Search for the cell housing the specified text and yield its [X, Y] center coordinate. 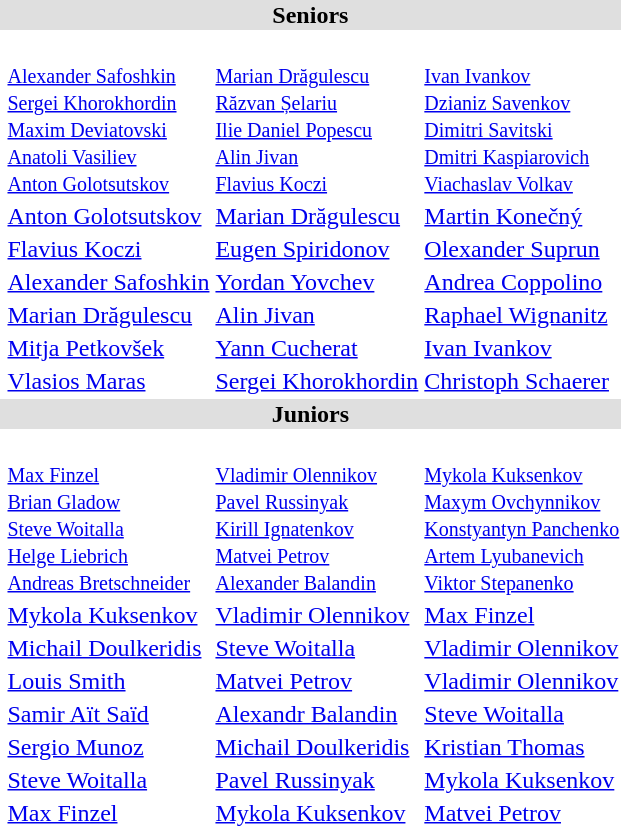
Pavel Russinyak [317, 780]
Max Finzel [522, 615]
Yordan Yovchev [317, 282]
Flavius Koczi [108, 249]
Mitja Petkovšek [108, 348]
Alin Jivan [317, 315]
Alexander Safoshkin [108, 282]
Yann Cucherat [317, 348]
Max FinzelBrian GladowSteve WoitallaHelge LiebrichAndreas Bretschneider [108, 514]
Christoph Schaerer [522, 381]
Marian DrăgulescuRăzvan ȘelariuIlie Daniel PopescuAlin JivanFlavius Koczi [317, 116]
Louis Smith [108, 681]
Ivan Ivankov [522, 348]
Samir Aït Saïd [108, 714]
Juniors [310, 414]
Vlasios Maras [108, 381]
Martin Konečný [522, 216]
Alexander SafoshkinSergei KhorokhordinMaxim DeviatovskiAnatoli VasilievAnton Golotsutskov [108, 116]
Ivan IvankovDzianiz SavenkovDimitri SavitskiDmitri KaspiarovichViachaslav Volkav [522, 116]
Matvei Petrov [317, 681]
Raphael Wignanitz [522, 315]
Sergei Khorokhordin [317, 381]
Seniors [310, 15]
Alexandr Balandin [317, 714]
Anton Golotsutskov [108, 216]
Sergio Munoz [108, 747]
Vladimir OlennikovPavel RussinyakKirill IgnatenkovMatvei PetrovAlexander Balandin [317, 514]
Andrea Coppolino [522, 282]
Eugen Spiridonov [317, 249]
Kristian Thomas [522, 747]
Olexander Suprun [522, 249]
Mykola KuksenkovMaxym OvchynnikovKonstyantyn PanchenkoArtem LyubanevichViktor Stepanenko [522, 514]
